Detect which cell encompasses the target text, then output its [x, y] center coordinate. 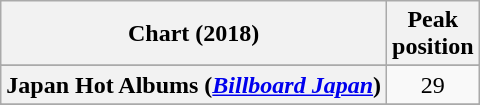
Chart (2018) [194, 34]
Peak position [433, 34]
Japan Hot Albums (Billboard Japan) [194, 85]
29 [433, 85]
